Search for the cell housing the specified text and yield its (X, Y) center coordinate. 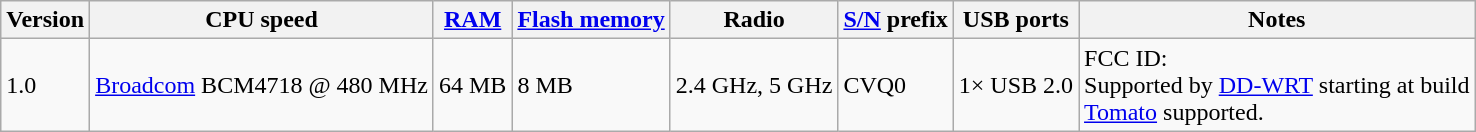
1× USB 2.0 (1016, 85)
Radio (754, 20)
Version (46, 20)
S/N prefix (896, 20)
CVQ0 (896, 85)
Broadcom BCM4718 @ 480 MHz (262, 85)
1.0 (46, 85)
64 MB (472, 85)
2.4 GHz, 5 GHz (754, 85)
8 MB (591, 85)
Notes (1277, 20)
RAM (472, 20)
CPU speed (262, 20)
FCC ID: Supported by DD-WRT starting at build Tomato supported. (1277, 85)
Flash memory (591, 20)
USB ports (1016, 20)
